Search for the cell housing the specified text and yield its [x, y] center coordinate. 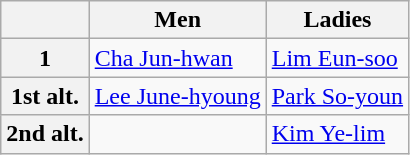
Lim Eun-soo [337, 58]
Lee June-hyoung [178, 96]
Ladies [337, 20]
2nd alt. [45, 134]
1 [45, 58]
Kim Ye-lim [337, 134]
Park So-youn [337, 96]
Men [178, 20]
Cha Jun-hwan [178, 58]
1st alt. [45, 96]
